Search for the cell housing the specified text and yield its (x, y) center coordinate. 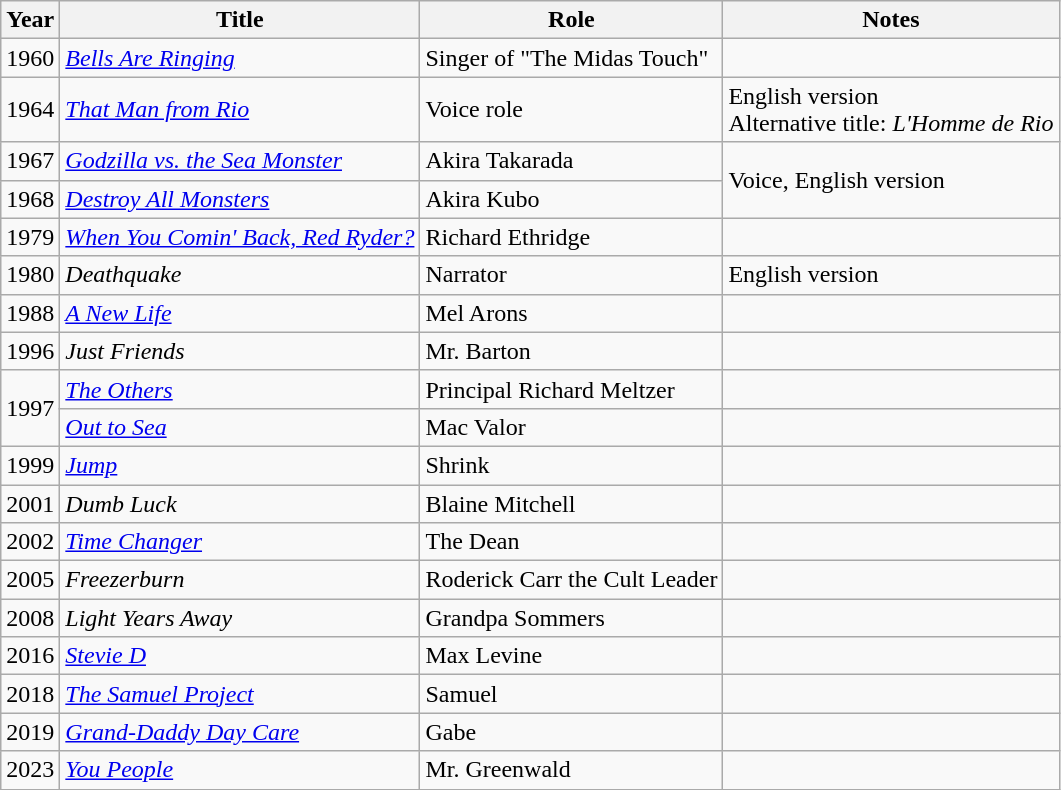
1967 (30, 161)
2001 (30, 503)
2018 (30, 694)
1988 (30, 313)
Mel Arons (572, 313)
Destroy All Monsters (240, 199)
Akira Kubo (572, 199)
2023 (30, 770)
Freezerburn (240, 580)
Out to Sea (240, 427)
English version (891, 275)
Year (30, 20)
Max Levine (572, 656)
Shrink (572, 465)
Role (572, 20)
Jump (240, 465)
2005 (30, 580)
Godzilla vs. the Sea Monster (240, 161)
The Dean (572, 542)
2002 (30, 542)
Richard Ethridge (572, 237)
Title (240, 20)
Deathquake (240, 275)
Dumb Luck (240, 503)
1979 (30, 237)
1960 (30, 58)
Narrator (572, 275)
The Samuel Project (240, 694)
Voice role (572, 110)
Stevie D (240, 656)
Akira Takarada (572, 161)
1999 (30, 465)
Time Changer (240, 542)
Mr. Greenwald (572, 770)
Bells Are Ringing (240, 58)
A New Life (240, 313)
2019 (30, 732)
Samuel (572, 694)
The Others (240, 389)
Light Years Away (240, 618)
Mr. Barton (572, 351)
1996 (30, 351)
Notes (891, 20)
1980 (30, 275)
Singer of "The Midas Touch" (572, 58)
Just Friends (240, 351)
You People (240, 770)
Grandpa Sommers (572, 618)
Mac Valor (572, 427)
1964 (30, 110)
2016 (30, 656)
Blaine Mitchell (572, 503)
That Man from Rio (240, 110)
1968 (30, 199)
Principal Richard Meltzer (572, 389)
English versionAlternative title: L'Homme de Rio (891, 110)
Voice, English version (891, 180)
Roderick Carr the Cult Leader (572, 580)
2008 (30, 618)
When You Comin' Back, Red Ryder? (240, 237)
1997 (30, 408)
Gabe (572, 732)
Grand-Daddy Day Care (240, 732)
